From the cell containing the given text, extract its center point as [x, y] coordinate. 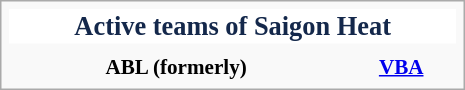
ABL (formerly) [176, 66]
Active teams of Saigon Heat [232, 26]
VBA [401, 66]
